Extract the (X, Y) coordinate from the center of the cell holding the provided text.  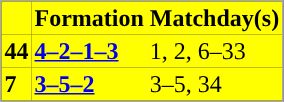
7 (17, 84)
Formation (90, 18)
3–5, 34 (214, 84)
Matchday(s) (214, 18)
1, 2, 6–33 (214, 50)
44 (17, 50)
4–2–1–3 (90, 50)
3–5–2 (90, 84)
